From the cell containing the given text, extract its center point as (X, Y) coordinate. 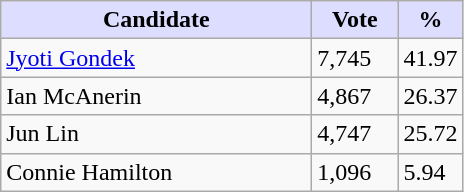
Jun Lin (156, 134)
4,867 (355, 96)
1,096 (355, 172)
26.37 (430, 96)
Connie Hamilton (156, 172)
Jyoti Gondek (156, 58)
7,745 (355, 58)
5.94 (430, 172)
25.72 (430, 134)
Candidate (156, 20)
Ian McAnerin (156, 96)
Vote (355, 20)
4,747 (355, 134)
% (430, 20)
41.97 (430, 58)
